Determine the [x, y] coordinate at the center of the cell enclosing the given text.  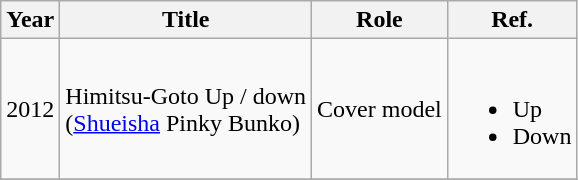
2012 [30, 109]
UpDown [512, 109]
Role [380, 20]
Ref. [512, 20]
Year [30, 20]
Title [186, 20]
Cover model [380, 109]
Himitsu-Goto Up / down(Shueisha Pinky Bunko) [186, 109]
